Detect which cell encompasses the target text, then output its [X, Y] center coordinate. 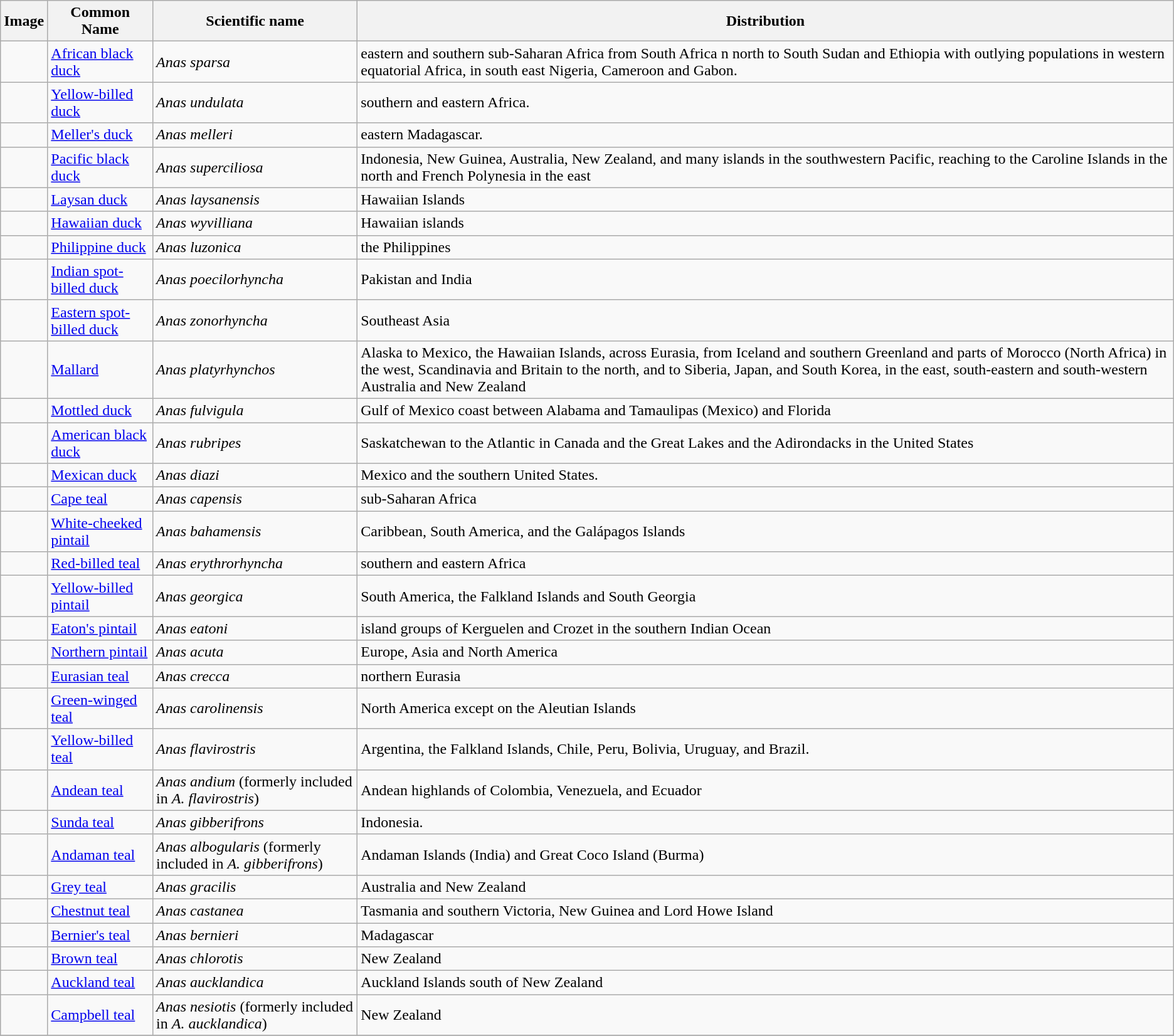
southern and eastern Africa [766, 564]
Scientific name [255, 21]
Meller's duck [100, 135]
Andean highlands of Colombia, Venezuela, and Ecuador [766, 790]
Anas diazi [255, 475]
Cape teal [100, 499]
Tasmania and southern Victoria, New Guinea and Lord Howe Island [766, 911]
Image [24, 21]
northern Eurasia [766, 676]
Auckland Islands south of New Zealand [766, 983]
island groups of Kerguelen and Crozet in the southern Indian Ocean [766, 628]
Caribbean, South America, and the Galápagos Islands [766, 532]
Saskatchewan to the Atlantic in Canada and the Great Lakes and the Adirondacks in the United States [766, 443]
Australia and New Zealand [766, 887]
Anas andium (formerly included in A. flavirostris) [255, 790]
Chestnut teal [100, 911]
Anas bernieri [255, 935]
the Philippines [766, 247]
Mexico and the southern United States. [766, 475]
Eastern spot-billed duck [100, 320]
Anas fulvigula [255, 410]
Anas rubripes [255, 443]
Green-winged teal [100, 709]
Mallard [100, 369]
Campbell teal [100, 1015]
Northern pintail [100, 652]
Yellow-billed teal [100, 749]
Grey teal [100, 887]
Auckland teal [100, 983]
Red-billed teal [100, 564]
Pakistan and India [766, 280]
Bernier's teal [100, 935]
Eaton's pintail [100, 628]
Yellow-billed duck [100, 103]
Hawaiian islands [766, 223]
Indonesia. [766, 822]
North America except on the Aleutian Islands [766, 709]
Anas carolinensis [255, 709]
Anas wyvilliana [255, 223]
African black duck [100, 61]
Anas castanea [255, 911]
Distribution [766, 21]
Anas nesiotis (formerly included in A. aucklandica) [255, 1015]
Common Name [100, 21]
Laysan duck [100, 199]
Anas crecca [255, 676]
Pacific black duck [100, 167]
American black duck [100, 443]
Anas acuta [255, 652]
Anas luzonica [255, 247]
Anas melleri [255, 135]
Anas platyrhynchos [255, 369]
Andean teal [100, 790]
Yellow-billed pintail [100, 596]
Anas chlorotis [255, 959]
Brown teal [100, 959]
Gulf of Mexico coast between Alabama and Tamaulipas (Mexico) and Florida [766, 410]
Anas albogularis (formerly included in A. gibberifrons) [255, 854]
Sunda teal [100, 822]
Eurasian teal [100, 676]
South America, the Falkland Islands and South Georgia [766, 596]
Anas flavirostris [255, 749]
Andaman Islands (India) and Great Coco Island (Burma) [766, 854]
sub-Saharan Africa [766, 499]
Anas aucklandica [255, 983]
Anas erythrorhyncha [255, 564]
Anas georgica [255, 596]
Indian spot-billed duck [100, 280]
Anas gracilis [255, 887]
Anas undulata [255, 103]
southern and eastern Africa. [766, 103]
Anas zonorhyncha [255, 320]
Mottled duck [100, 410]
Argentina, the Falkland Islands, Chile, Peru, Bolivia, Uruguay, and Brazil. [766, 749]
Anas laysanensis [255, 199]
Anas bahamensis [255, 532]
Anas capensis [255, 499]
Anas sparsa [255, 61]
Europe, Asia and North America [766, 652]
Mexican duck [100, 475]
Philippine duck [100, 247]
Anas gibberifrons [255, 822]
Southeast Asia [766, 320]
White-cheeked pintail [100, 532]
Madagascar [766, 935]
Hawaiian Islands [766, 199]
Anas eatoni [255, 628]
Anas superciliosa [255, 167]
Hawaiian duck [100, 223]
eastern Madagascar. [766, 135]
Anas poecilorhyncha [255, 280]
Andaman teal [100, 854]
